Return [X, Y] of the center of cell containing provided text 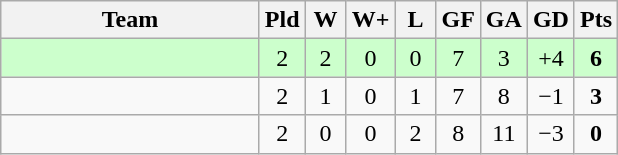
L [416, 20]
Pts [596, 20]
11 [504, 134]
−3 [550, 134]
Pld [282, 20]
W+ [370, 20]
GA [504, 20]
Team [130, 20]
+4 [550, 58]
GD [550, 20]
W [326, 20]
−1 [550, 96]
6 [596, 58]
GF [458, 20]
